Locate the cell with the specified text and output its (X, Y) center coordinate. 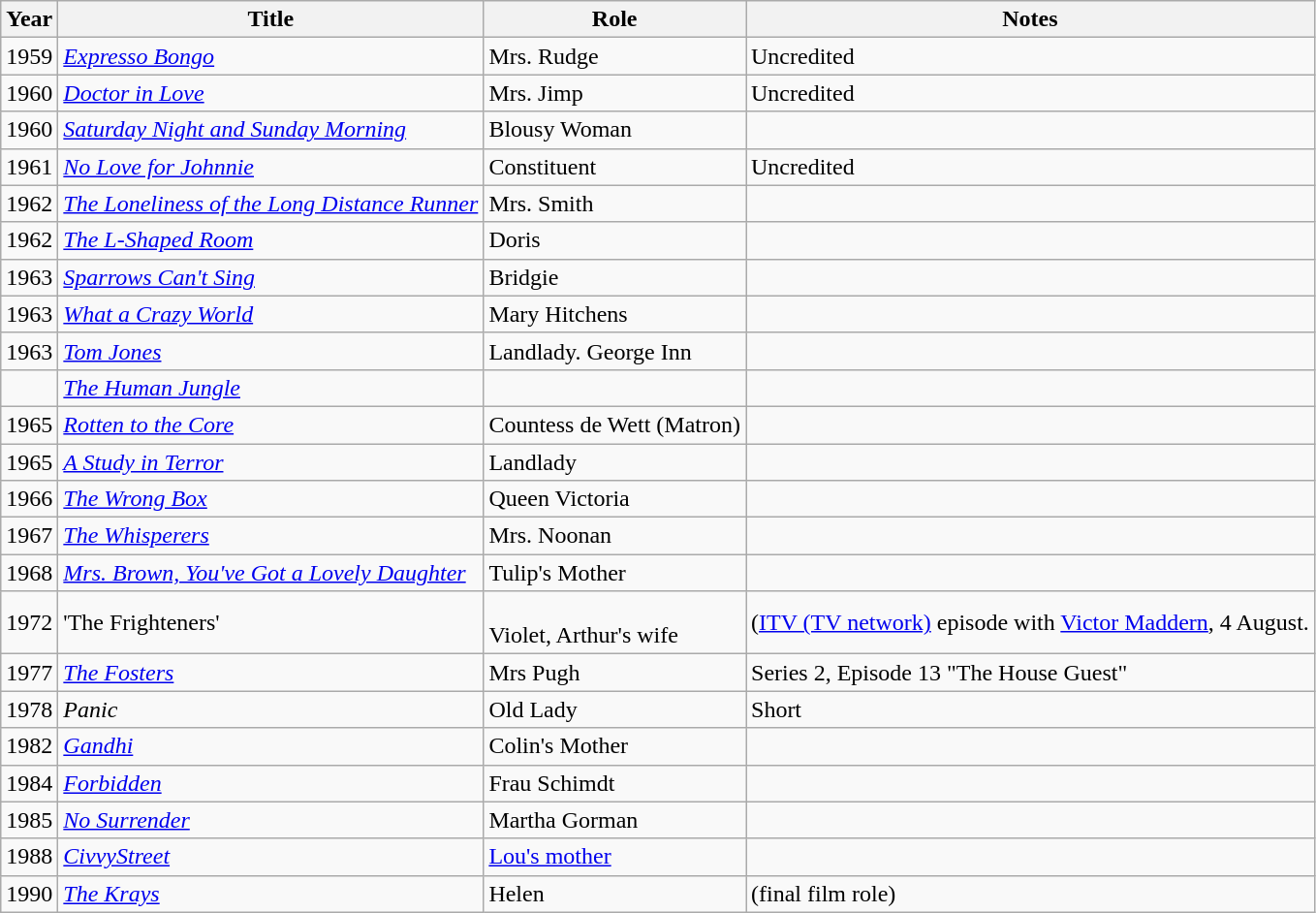
Frau Schimdt (614, 783)
Bridgie (614, 277)
'The Frighteners' (271, 622)
1966 (29, 499)
1984 (29, 783)
Forbidden (271, 783)
Series 2, Episode 13 "The House Guest" (1031, 673)
Panic (271, 709)
Countess de Wett (Matron) (614, 425)
The Whisperers (271, 536)
The Fosters (271, 673)
Martha Gorman (614, 820)
Mrs. Brown, You've Got a Lovely Daughter (271, 573)
The Loneliness of the Long Distance Runner (271, 204)
Old Lady (614, 709)
Constituent (614, 167)
1961 (29, 167)
1978 (29, 709)
Role (614, 19)
Sparrows Can't Sing (271, 277)
Notes (1031, 19)
The L-Shaped Room (271, 240)
A Study in Terror (271, 462)
Mrs Pugh (614, 673)
Helen (614, 894)
1977 (29, 673)
Doctor in Love (271, 93)
The Wrong Box (271, 499)
CivvyStreet (271, 857)
1982 (29, 746)
Rotten to the Core (271, 425)
Violet, Arthur's wife (614, 622)
Gandhi (271, 746)
Landlady. George Inn (614, 351)
Blousy Woman (614, 130)
1985 (29, 820)
Mary Hitchens (614, 314)
Lou's mother (614, 857)
1988 (29, 857)
Doris (614, 240)
1959 (29, 56)
(ITV (TV network) episode with Victor Maddern, 4 August. (1031, 622)
No Surrender (271, 820)
Mrs. Noonan (614, 536)
Colin's Mother (614, 746)
Mrs. Rudge (614, 56)
Short (1031, 709)
Tom Jones (271, 351)
Saturday Night and Sunday Morning (271, 130)
1968 (29, 573)
1967 (29, 536)
1972 (29, 622)
Title (271, 19)
The Krays (271, 894)
No Love for Johnnie (271, 167)
Mrs. Smith (614, 204)
1990 (29, 894)
Landlady (614, 462)
The Human Jungle (271, 388)
Year (29, 19)
Expresso Bongo (271, 56)
Mrs. Jimp (614, 93)
(final film role) (1031, 894)
What a Crazy World (271, 314)
Tulip's Mother (614, 573)
Queen Victoria (614, 499)
